Return the (x, y) coordinate for the center point of the cell that contains the specified text.  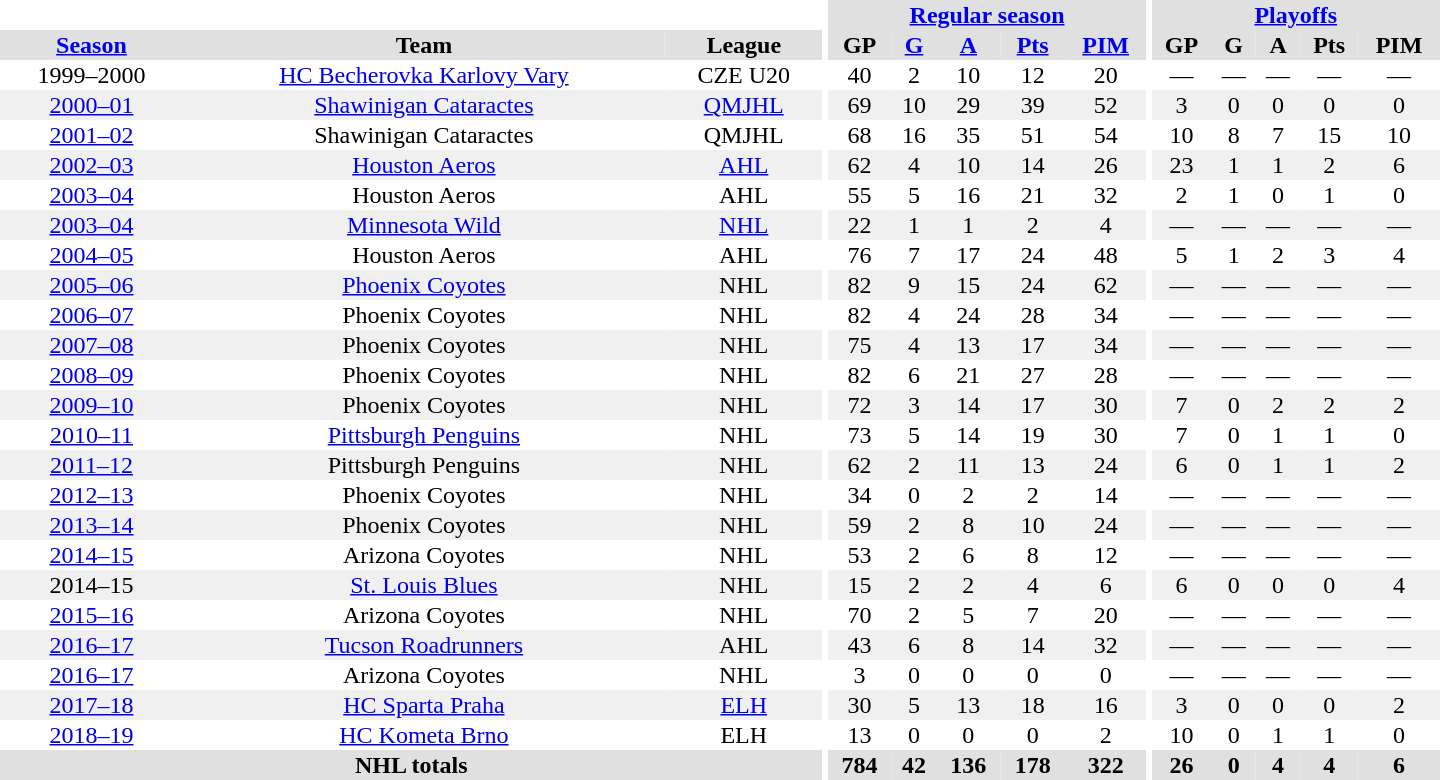
HC Kometa Brno (424, 735)
11 (968, 465)
136 (968, 765)
Regular season (986, 15)
2017–18 (92, 705)
40 (859, 75)
72 (859, 405)
League (744, 45)
1999–2000 (92, 75)
2011–12 (92, 465)
9 (914, 285)
53 (859, 555)
42 (914, 765)
2012–13 (92, 495)
55 (859, 195)
35 (968, 135)
Tucson Roadrunners (424, 645)
2018–19 (92, 735)
52 (1106, 105)
22 (859, 225)
NHL totals (412, 765)
18 (1032, 705)
CZE U20 (744, 75)
39 (1032, 105)
23 (1182, 165)
73 (859, 435)
43 (859, 645)
69 (859, 105)
Playoffs (1296, 15)
27 (1032, 375)
2002–03 (92, 165)
2013–14 (92, 525)
2006–07 (92, 315)
St. Louis Blues (424, 585)
68 (859, 135)
29 (968, 105)
Team (424, 45)
2007–08 (92, 345)
2009–10 (92, 405)
HC Sparta Praha (424, 705)
54 (1106, 135)
76 (859, 255)
322 (1106, 765)
Season (92, 45)
48 (1106, 255)
2005–06 (92, 285)
59 (859, 525)
2004–05 (92, 255)
70 (859, 615)
51 (1032, 135)
75 (859, 345)
2010–11 (92, 435)
2000–01 (92, 105)
178 (1032, 765)
2015–16 (92, 615)
19 (1032, 435)
2008–09 (92, 375)
Minnesota Wild (424, 225)
2001–02 (92, 135)
HC Becherovka Karlovy Vary (424, 75)
784 (859, 765)
